Search for the cell housing the specified text and yield its [x, y] center coordinate. 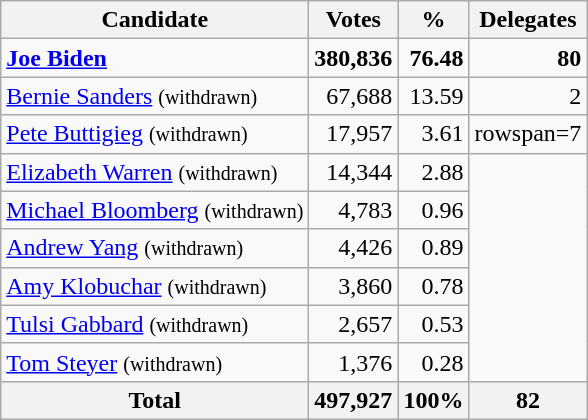
0.78 [434, 286]
497,927 [354, 400]
Pete Buttigieg (withdrawn) [155, 134]
Joe Biden [155, 58]
Tulsi Gabbard (withdrawn) [155, 324]
Candidate [155, 20]
13.59 [434, 96]
Votes [354, 20]
0.53 [434, 324]
Amy Klobuchar (withdrawn) [155, 286]
% [434, 20]
76.48 [434, 58]
80 [528, 58]
1,376 [354, 362]
17,957 [354, 134]
3.61 [434, 134]
2 [528, 96]
82 [528, 400]
4,426 [354, 248]
2.88 [434, 172]
0.96 [434, 210]
14,344 [354, 172]
4,783 [354, 210]
67,688 [354, 96]
Andrew Yang (withdrawn) [155, 248]
3,860 [354, 286]
380,836 [354, 58]
Delegates [528, 20]
Total [155, 400]
0.89 [434, 248]
Bernie Sanders (withdrawn) [155, 96]
0.28 [434, 362]
100% [434, 400]
rowspan=7 [528, 134]
Tom Steyer (withdrawn) [155, 362]
Michael Bloomberg (withdrawn) [155, 210]
Elizabeth Warren (withdrawn) [155, 172]
2,657 [354, 324]
